Locate the cell with the specified text and output its [X, Y] center coordinate. 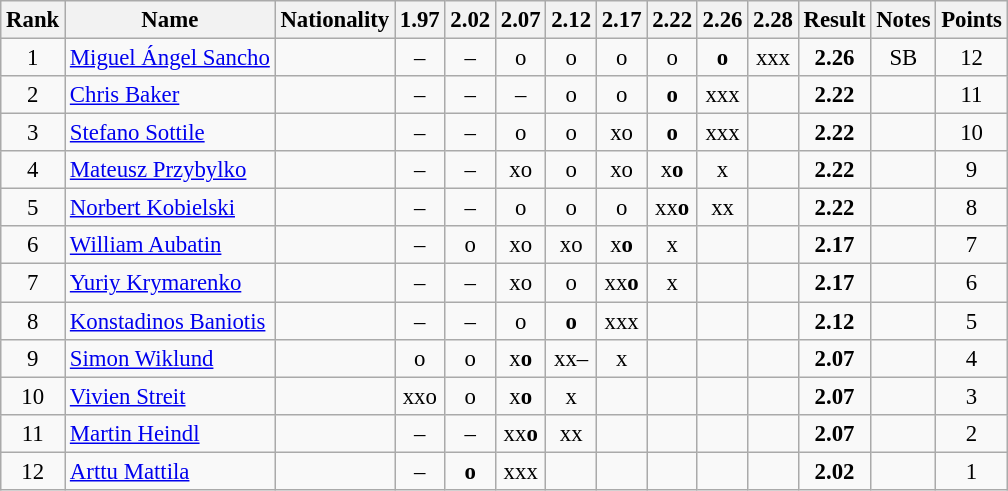
Chris Baker [170, 95]
Notes [904, 20]
Points [972, 20]
Norbert Kobielski [170, 208]
William Aubatin [170, 245]
2.28 [773, 20]
Martin Heindl [170, 433]
Mateusz Przybylko [170, 170]
xx– [571, 358]
Stefano Sottile [170, 133]
SB [904, 58]
Miguel Ángel Sancho [170, 58]
1.97 [420, 20]
Yuriy Krymarenko [170, 283]
Arttu Mattila [170, 471]
Name [170, 20]
Vivien Streit [170, 396]
Result [834, 20]
Simon Wiklund [170, 358]
Nationality [334, 20]
Rank [33, 20]
Konstadinos Baniotis [170, 321]
